Search for the cell housing the specified text and yield its [X, Y] center coordinate. 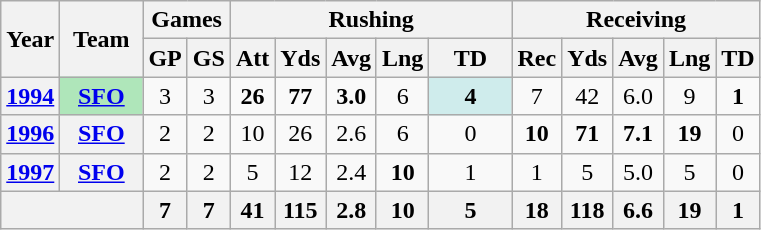
18 [537, 210]
3.0 [352, 96]
41 [252, 210]
1996 [30, 134]
Att [252, 58]
118 [588, 210]
Rushing [371, 20]
Year [30, 39]
2.4 [352, 172]
42 [588, 96]
1994 [30, 96]
9 [689, 96]
115 [300, 210]
5.0 [638, 172]
Receiving [636, 20]
4 [470, 96]
6.6 [638, 210]
Rec [537, 58]
GP [165, 58]
7.1 [638, 134]
77 [300, 96]
Games [186, 20]
1997 [30, 172]
71 [588, 134]
12 [300, 172]
GS [208, 58]
2.8 [352, 210]
Team [102, 39]
6.0 [638, 96]
2.6 [352, 134]
